Detect which cell encompasses the target text, then output its (x, y) center coordinate. 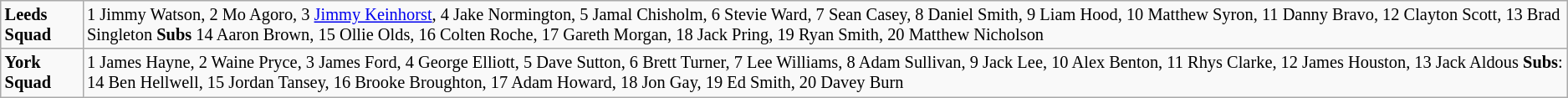
Leeds Squad (42, 24)
York Squad (42, 73)
